Determine the (X, Y) coordinate at the center of the cell enclosing the given text.  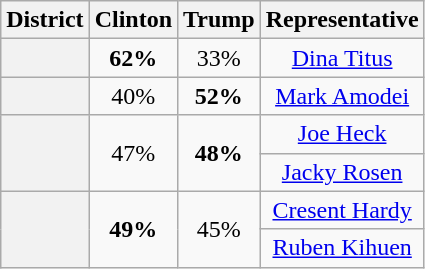
Ruben Kihuen (342, 248)
33% (220, 58)
Cresent Hardy (342, 210)
48% (220, 153)
Dina Titus (342, 58)
District (45, 20)
Joe Heck (342, 134)
47% (133, 153)
Jacky Rosen (342, 172)
Mark Amodei (342, 96)
Clinton (133, 20)
Representative (342, 20)
49% (133, 229)
52% (220, 96)
40% (133, 96)
62% (133, 58)
Trump (220, 20)
45% (220, 229)
